Capture the cell that displays the provided text and extract its (x, y) central coordinate. 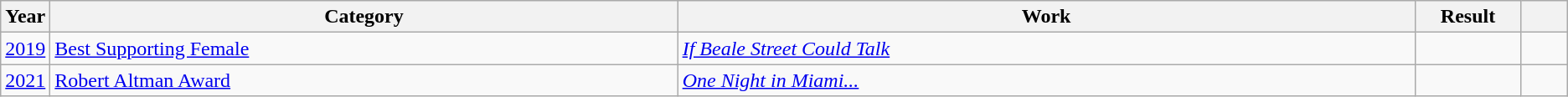
Year (25, 17)
If Beale Street Could Talk (1046, 48)
Robert Altman Award (364, 80)
Best Supporting Female (364, 48)
2019 (25, 48)
2021 (25, 80)
Work (1046, 17)
One Night in Miami... (1046, 80)
Category (364, 17)
Result (1467, 17)
